Provide the (X, Y) coordinate of the cell's center where the given text is located.  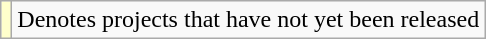
Denotes projects that have not yet been released (248, 20)
